Pinpoint the cell where the given text exists, returning its (X, Y) midpoint coordinate. 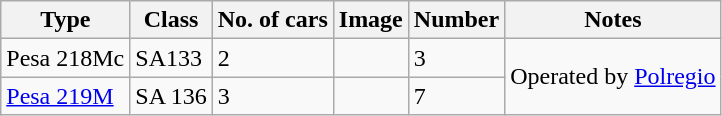
Operated by Polregio (613, 77)
Pesa 219M (66, 96)
SA133 (171, 58)
Type (66, 20)
Notes (613, 20)
SA 136 (171, 96)
Image (370, 20)
Pesa 218Mc (66, 58)
2 (272, 58)
Class (171, 20)
No. of cars (272, 20)
7 (456, 96)
Number (456, 20)
